Identify which cell holds the provided text, then report its [X, Y] central coordinate. 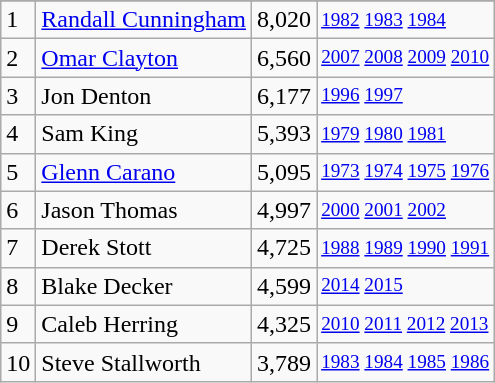
4,325 [284, 324]
1996 1997 [406, 96]
9 [18, 324]
Randall Cunningham [144, 20]
2 [18, 58]
5,393 [284, 134]
6 [18, 210]
6,560 [284, 58]
2010 2011 2012 2013 [406, 324]
Derek Stott [144, 248]
1982 1983 1984 [406, 20]
Caleb Herring [144, 324]
1983 1984 1985 1986 [406, 362]
Jon Denton [144, 96]
1973 1974 1975 1976 [406, 172]
Glenn Carano [144, 172]
8 [18, 286]
2000 2001 2002 [406, 210]
4,725 [284, 248]
1988 1989 1990 1991 [406, 248]
2007 2008 2009 2010 [406, 58]
Jason Thomas [144, 210]
4 [18, 134]
5,095 [284, 172]
Blake Decker [144, 286]
6,177 [284, 96]
1979 1980 1981 [406, 134]
10 [18, 362]
8,020 [284, 20]
3 [18, 96]
Sam King [144, 134]
4,997 [284, 210]
Omar Clayton [144, 58]
7 [18, 248]
1 [18, 20]
4,599 [284, 286]
Steve Stallworth [144, 362]
5 [18, 172]
3,789 [284, 362]
2014 2015 [406, 286]
